Locate the cell with the specified text and output its (x, y) center coordinate. 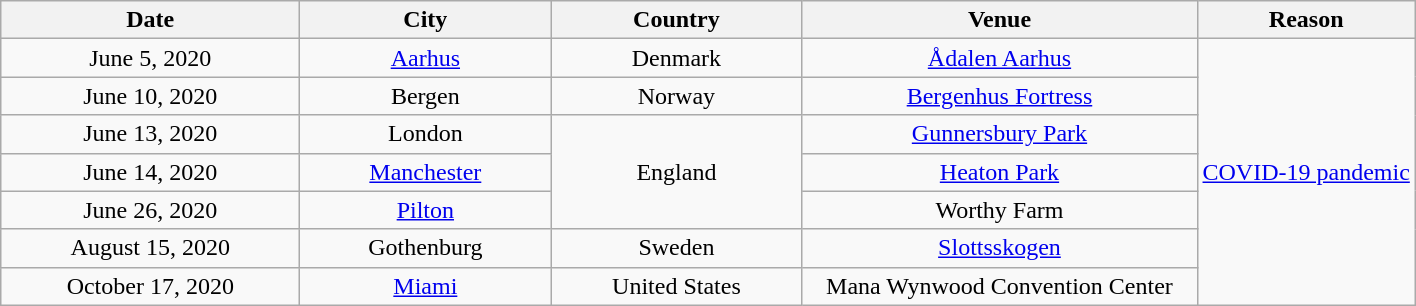
Miami (426, 286)
Slottsskogen (1000, 248)
October 17, 2020 (150, 286)
London (426, 134)
June 26, 2020 (150, 210)
Aarhus (426, 58)
June 13, 2020 (150, 134)
United States (676, 286)
Bergen (426, 96)
Gothenburg (426, 248)
Date (150, 20)
Bergenhus Fortress (1000, 96)
England (676, 172)
City (426, 20)
Pilton (426, 210)
June 10, 2020 (150, 96)
Sweden (676, 248)
Country (676, 20)
Reason (1306, 20)
Norway (676, 96)
Heaton Park (1000, 172)
Mana Wynwood Convention Center (1000, 286)
Manchester (426, 172)
Gunnersbury Park (1000, 134)
Ådalen Aarhus (1000, 58)
Denmark (676, 58)
August 15, 2020 (150, 248)
Worthy Farm (1000, 210)
COVID-19 pandemic (1306, 172)
June 5, 2020 (150, 58)
June 14, 2020 (150, 172)
Venue (1000, 20)
